Search for the cell housing the specified text and yield its [x, y] center coordinate. 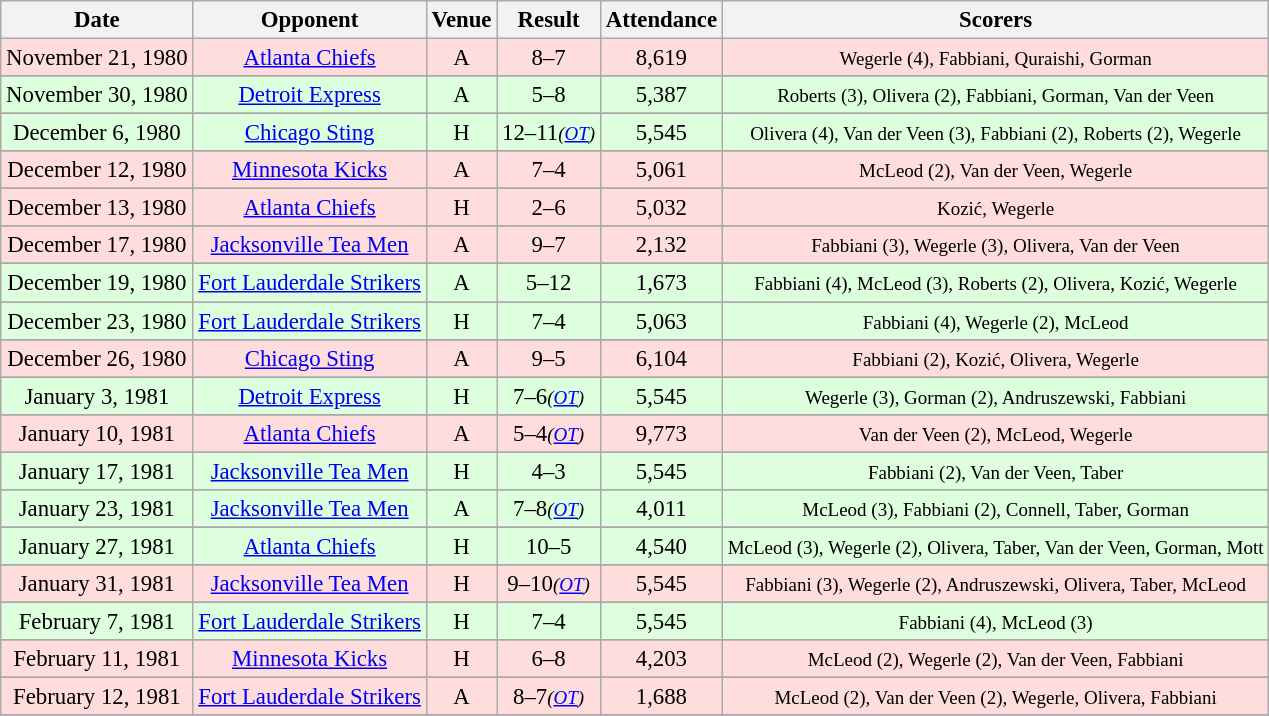
December 12, 1980 [97, 170]
9–10(OT) [549, 584]
5,061 [661, 170]
7–6(OT) [549, 396]
1,673 [661, 283]
November 30, 1980 [97, 95]
January 31, 1981 [97, 584]
December 13, 1980 [97, 208]
2–6 [549, 208]
January 3, 1981 [97, 396]
December 26, 1980 [97, 358]
McLeod (3), Fabbiani (2), Connell, Taber, Gorman [995, 509]
6–8 [549, 659]
6,104 [661, 358]
Venue [462, 20]
9–5 [549, 358]
January 17, 1981 [97, 471]
Attendance [661, 20]
Date [97, 20]
Wegerle (4), Fabbiani, Quraishi, Gorman [995, 58]
5,387 [661, 95]
4–3 [549, 471]
Fabbiani (3), Wegerle (3), Olivera, Van der Veen [995, 245]
February 12, 1981 [97, 697]
5,032 [661, 208]
Opponent [310, 20]
4,540 [661, 546]
5–12 [549, 283]
4,203 [661, 659]
McLeod (2), Van der Veen (2), Wegerle, Olivera, Fabbiani [995, 697]
9,773 [661, 433]
8,619 [661, 58]
Fabbiani (4), McLeod (3), Roberts (2), Olivera, Kozić, Wegerle [995, 283]
Olivera (4), Van der Veen (3), Fabbiani (2), Roberts (2), Wegerle [995, 133]
January 23, 1981 [97, 509]
4,011 [661, 509]
Fabbiani (4), Wegerle (2), McLeod [995, 321]
Wegerle (3), Gorman (2), Andruszewski, Fabbiani [995, 396]
December 6, 1980 [97, 133]
McLeod (3), Wegerle (2), Olivera, Taber, Van der Veen, Gorman, Mott [995, 546]
Roberts (3), Olivera (2), Fabbiani, Gorman, Van der Veen [995, 95]
Van der Veen (2), McLeod, Wegerle [995, 433]
January 27, 1981 [97, 546]
January 10, 1981 [97, 433]
Kozić, Wegerle [995, 208]
Fabbiani (2), Kozić, Olivera, Wegerle [995, 358]
Scorers [995, 20]
Fabbiani (2), Van der Veen, Taber [995, 471]
Result [549, 20]
McLeod (2), Van der Veen, Wegerle [995, 170]
December 23, 1980 [97, 321]
McLeod (2), Wegerle (2), Van der Veen, Fabbiani [995, 659]
February 11, 1981 [97, 659]
10–5 [549, 546]
5–4(OT) [549, 433]
5,063 [661, 321]
February 7, 1981 [97, 621]
Fabbiani (4), McLeod (3) [995, 621]
Fabbiani (3), Wegerle (2), Andruszewski, Olivera, Taber, McLeod [995, 584]
8–7(OT) [549, 697]
9–7 [549, 245]
December 19, 1980 [97, 283]
1,688 [661, 697]
December 17, 1980 [97, 245]
12–11(OT) [549, 133]
5–8 [549, 95]
7–8(OT) [549, 509]
8–7 [549, 58]
November 21, 1980 [97, 58]
2,132 [661, 245]
